Output the (X, Y) coordinate of the center of the cell containing the given text.  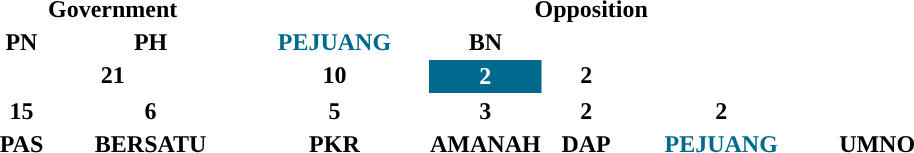
3 (486, 111)
5 (334, 111)
PH (150, 42)
BN (486, 42)
6 (150, 111)
PEJUANG (334, 42)
10 (334, 75)
